Identify which cell holds the provided text, then report its (X, Y) central coordinate. 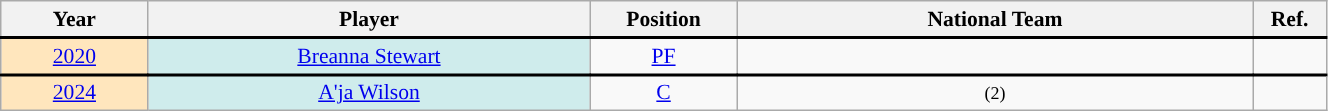
A'ja Wilson (369, 93)
Position (664, 19)
Year (74, 19)
Breanna Stewart (369, 56)
Ref. (1290, 19)
PF (664, 56)
(2) (995, 93)
2020 (74, 56)
National Team (995, 19)
C (664, 93)
2024 (74, 93)
Player (369, 19)
